Return (x, y) of the center of cell containing provided text 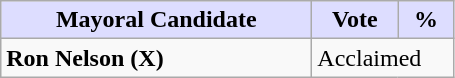
% (426, 20)
Vote (355, 20)
Mayoral Candidate (156, 20)
Ron Nelson (X) (156, 58)
Acclaimed (383, 58)
